Extract the (x, y) coordinate from the center of the cell holding the provided text.  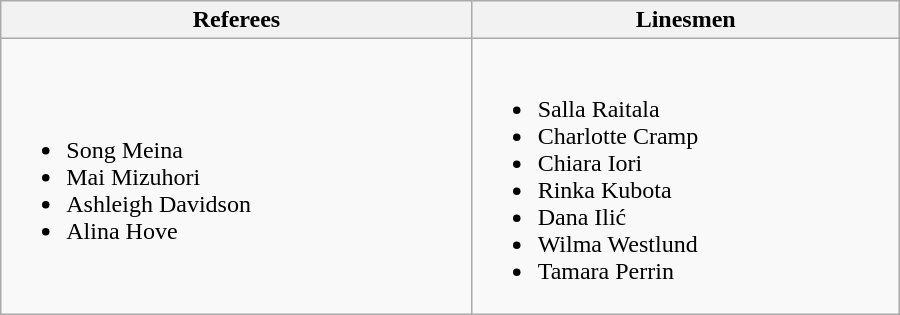
Salla Raitala Charlotte Cramp Chiara Iori Rinka Kubota Dana Ilić Wilma Westlund Tamara Perrin (686, 176)
Song Meina Mai Mizuhori Ashleigh Davidson Alina Hove (236, 176)
Referees (236, 20)
Linesmen (686, 20)
